Return the [X, Y] coordinate for the center point of the cell that contains the specified text.  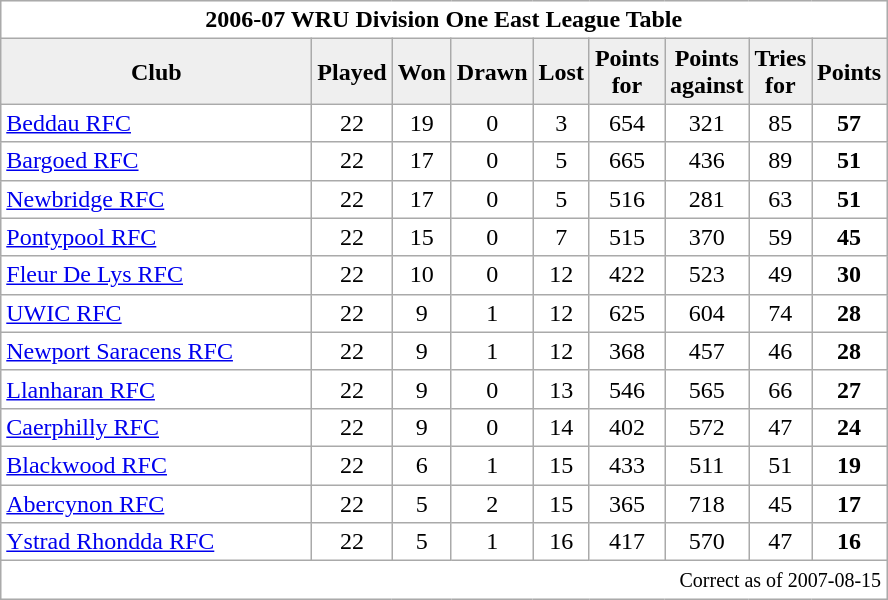
Club [156, 72]
Caerphilly RFC [156, 427]
281 [706, 199]
Abercynon RFC [156, 503]
625 [626, 313]
30 [850, 275]
Newport Saracens RFC [156, 351]
Newbridge RFC [156, 199]
2006-07 WRU Division One East League Table [444, 20]
570 [706, 542]
Llanharan RFC [156, 389]
10 [422, 275]
365 [626, 503]
546 [626, 389]
Blackwood RFC [156, 465]
572 [706, 427]
13 [561, 389]
89 [780, 161]
523 [706, 275]
402 [626, 427]
368 [626, 351]
Points [850, 72]
14 [561, 427]
74 [780, 313]
Drawn [492, 72]
422 [626, 275]
49 [780, 275]
417 [626, 542]
Played [352, 72]
Tries for [780, 72]
7 [561, 237]
436 [706, 161]
UWIC RFC [156, 313]
718 [706, 503]
Won [422, 72]
511 [706, 465]
Beddau RFC [156, 123]
370 [706, 237]
565 [706, 389]
515 [626, 237]
Lost [561, 72]
Bargoed RFC [156, 161]
2 [492, 503]
Fleur De Lys RFC [156, 275]
Ystrad Rhondda RFC [156, 542]
63 [780, 199]
Pontypool RFC [156, 237]
665 [626, 161]
604 [706, 313]
6 [422, 465]
59 [780, 237]
Points against [706, 72]
516 [626, 199]
46 [780, 351]
66 [780, 389]
433 [626, 465]
Points for [626, 72]
27 [850, 389]
457 [706, 351]
3 [561, 123]
Correct as of 2007-08-15 [444, 580]
321 [706, 123]
57 [850, 123]
654 [626, 123]
24 [850, 427]
85 [780, 123]
